Search for the cell housing the specified text and yield its [X, Y] center coordinate. 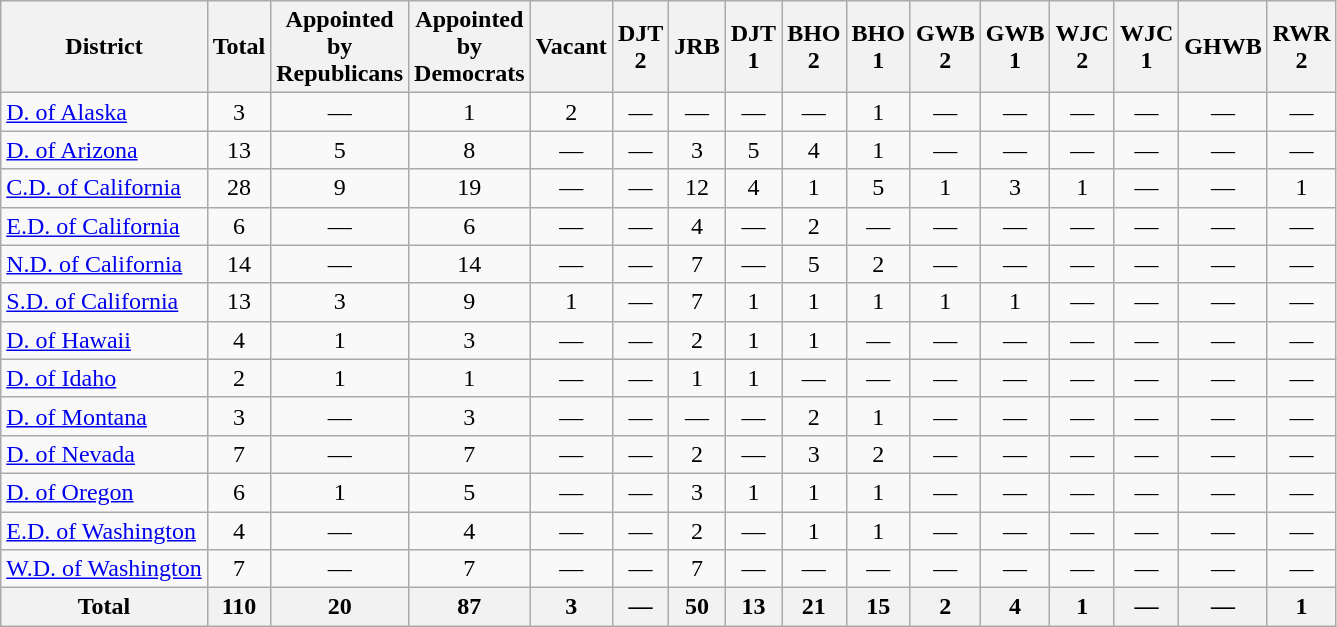
D. of Idaho [104, 378]
WJC2 [1082, 47]
E.D. of Washington [104, 531]
AppointedbyRepublicans [340, 47]
GWB1 [1015, 47]
BHO2 [814, 47]
110 [239, 607]
28 [239, 188]
WJC1 [1146, 47]
D. of Alaska [104, 112]
JRB [697, 47]
RWR2 [1302, 47]
GHWB [1223, 47]
DJT2 [640, 47]
District [104, 47]
D. of Montana [104, 416]
20 [340, 607]
12 [697, 188]
19 [470, 188]
D. of Hawaii [104, 340]
Vacant [571, 47]
8 [470, 150]
DJT1 [753, 47]
D. of Oregon [104, 492]
W.D. of Washington [104, 569]
15 [878, 607]
87 [470, 607]
21 [814, 607]
BHO1 [878, 47]
D. of Nevada [104, 454]
S.D. of California [104, 302]
C.D. of California [104, 188]
GWB2 [945, 47]
AppointedbyDemocrats [470, 47]
D. of Arizona [104, 150]
E.D. of California [104, 226]
50 [697, 607]
N.D. of California [104, 264]
